Extract the [x, y] coordinate from the center of the cell holding the provided text.  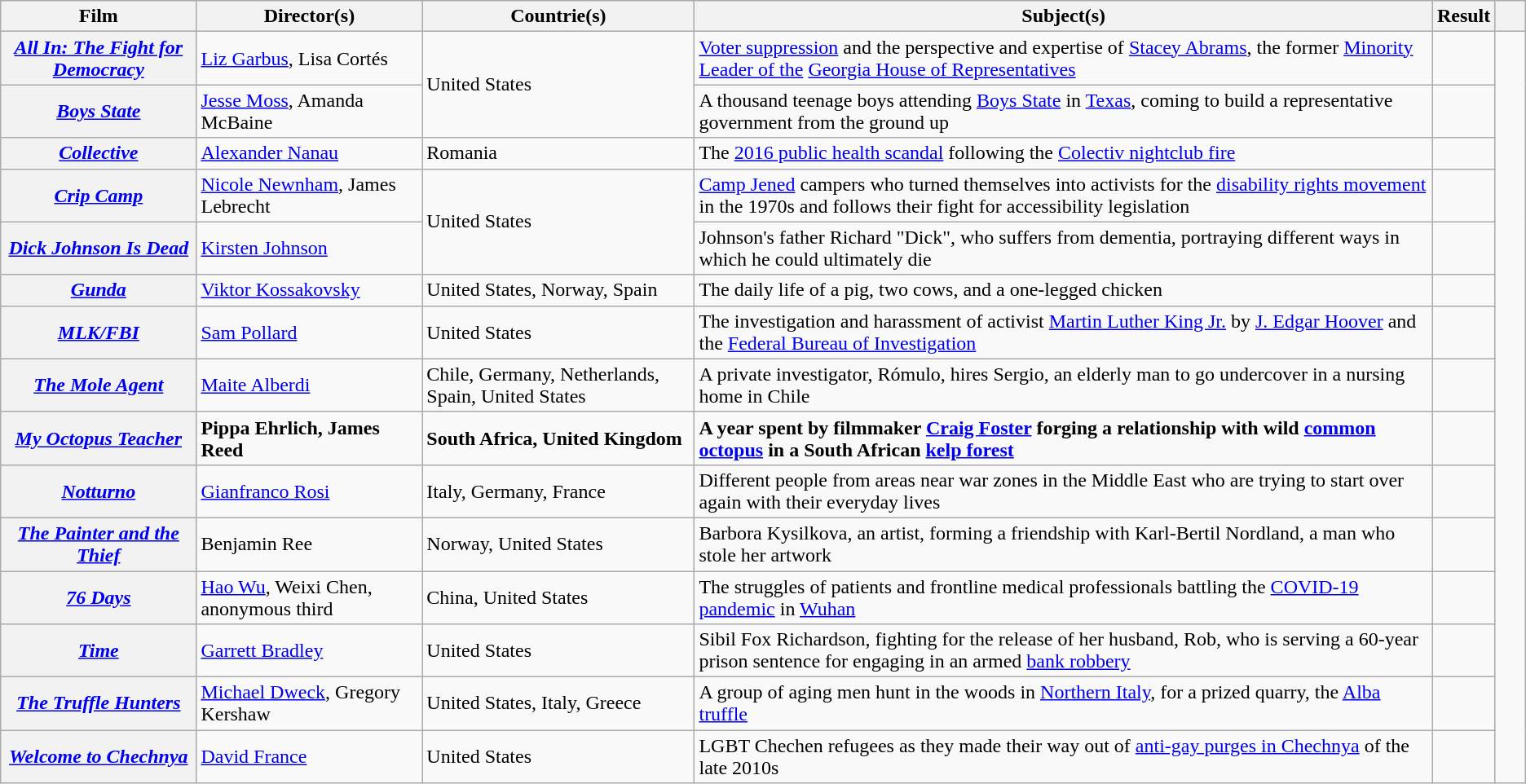
The struggles of patients and frontline medical professionals battling the COVID-19 pandemic in Wuhan [1063, 597]
Director(s) [310, 16]
MLK/FBI [99, 333]
The Mole Agent [99, 385]
Barbora Kysilkova, an artist, forming a friendship with Karl-Bertil Nordland, a man who stole her artwork [1063, 544]
The investigation and harassment of activist Martin Luther King Jr. by J. Edgar Hoover and the Federal Bureau of Investigation [1063, 333]
Maite Alberdi [310, 385]
The Painter and the Thief [99, 544]
A private investigator, Rómulo, hires Sergio, an elderly man to go undercover in a nursing home in Chile [1063, 385]
David France [310, 756]
Boys State [99, 111]
Jesse Moss, Amanda McBaine [310, 111]
Garrett Bradley [310, 650]
South Africa, United Kingdom [558, 438]
Italy, Germany, France [558, 491]
Countrie(s) [558, 16]
Dick Johnson Is Dead [99, 248]
United States, Norway, Spain [558, 290]
The daily life of a pig, two cows, and a one-legged chicken [1063, 290]
Voter suppression and the perspective and expertise of Stacey Abrams, the former Minority Leader of the Georgia House of Representatives [1063, 59]
Norway, United States [558, 544]
Sam Pollard [310, 333]
Gianfranco Rosi [310, 491]
My Octopus Teacher [99, 438]
76 Days [99, 597]
The Truffle Hunters [99, 704]
Time [99, 650]
Subject(s) [1063, 16]
LGBT Chechen refugees as they made their way out of anti-gay purges in Chechnya of the late 2010s [1063, 756]
Liz Garbus, Lisa Cortés [310, 59]
Johnson's father Richard "Dick", who suffers from dementia, portraying different ways in which he could ultimately die [1063, 248]
Crip Camp [99, 196]
Result [1463, 16]
Viktor Kossakovsky [310, 290]
Film [99, 16]
All In: The Fight for Democracy [99, 59]
China, United States [558, 597]
A thousand teenage boys attending Boys State in Texas, coming to build a representative government from the ground up [1063, 111]
Romania [558, 153]
Benjamin Ree [310, 544]
The 2016 public health scandal following the Colectiv nightclub fire [1063, 153]
Kirsten Johnson [310, 248]
Chile, Germany, Netherlands, Spain, United States [558, 385]
A group of aging men hunt in the woods in Northern Italy, for a prized quarry, the Alba truffle [1063, 704]
Sibil Fox Richardson, fighting for the release of her husband, Rob, who is serving a 60-year prison sentence for engaging in an armed bank robbery [1063, 650]
Gunda [99, 290]
Collective [99, 153]
Notturno [99, 491]
Alexander Nanau [310, 153]
Hao Wu, Weixi Chen, anonymous third [310, 597]
Michael Dweck, Gregory Kershaw [310, 704]
Pippa Ehrlich, James Reed [310, 438]
United States, Italy, Greece [558, 704]
Nicole Newnham, James Lebrecht [310, 196]
Different people from areas near war zones in the Middle East who are trying to start over again with their everyday lives [1063, 491]
Welcome to Chechnya [99, 756]
A year spent by filmmaker Craig Foster forging a relationship with wild common octopus in a South African kelp forest [1063, 438]
